Identify which cell holds the provided text, then report its [X, Y] central coordinate. 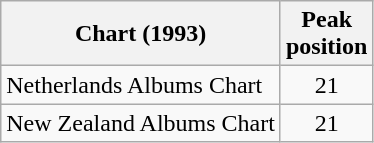
Peakposition [326, 34]
Netherlands Albums Chart [141, 85]
Chart (1993) [141, 34]
New Zealand Albums Chart [141, 123]
